Capture the cell that displays the provided text and extract its (X, Y) central coordinate. 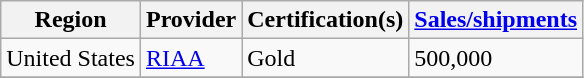
Provider (190, 20)
RIAA (190, 58)
Sales/shipments (496, 20)
United States (71, 58)
Region (71, 20)
Certification(s) (326, 20)
Gold (326, 58)
500,000 (496, 58)
